Output the [X, Y] coordinate of the center of the cell containing the given text.  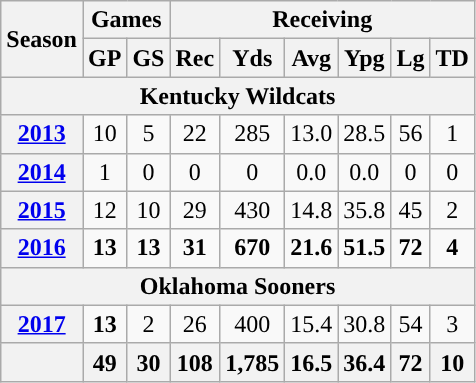
2013 [42, 134]
29 [195, 210]
Games [126, 20]
Oklahoma Sooners [238, 286]
430 [252, 210]
31 [195, 248]
TD [452, 58]
13.0 [312, 134]
Avg [312, 58]
49 [104, 362]
670 [252, 248]
26 [195, 324]
400 [252, 324]
Receiving [322, 20]
3 [452, 324]
Lg [410, 58]
5 [148, 134]
28.5 [364, 134]
15.4 [312, 324]
21.6 [312, 248]
30 [148, 362]
1,785 [252, 362]
36.4 [364, 362]
108 [195, 362]
Yds [252, 58]
Rec [195, 58]
35.8 [364, 210]
2014 [42, 172]
2015 [42, 210]
285 [252, 134]
12 [104, 210]
56 [410, 134]
Season [42, 39]
Kentucky Wildcats [238, 96]
GS [148, 58]
16.5 [312, 362]
30.8 [364, 324]
14.8 [312, 210]
2016 [42, 248]
51.5 [364, 248]
54 [410, 324]
45 [410, 210]
GP [104, 58]
22 [195, 134]
2017 [42, 324]
4 [452, 248]
Ypg [364, 58]
